Identify which cell holds the provided text, then report its (x, y) central coordinate. 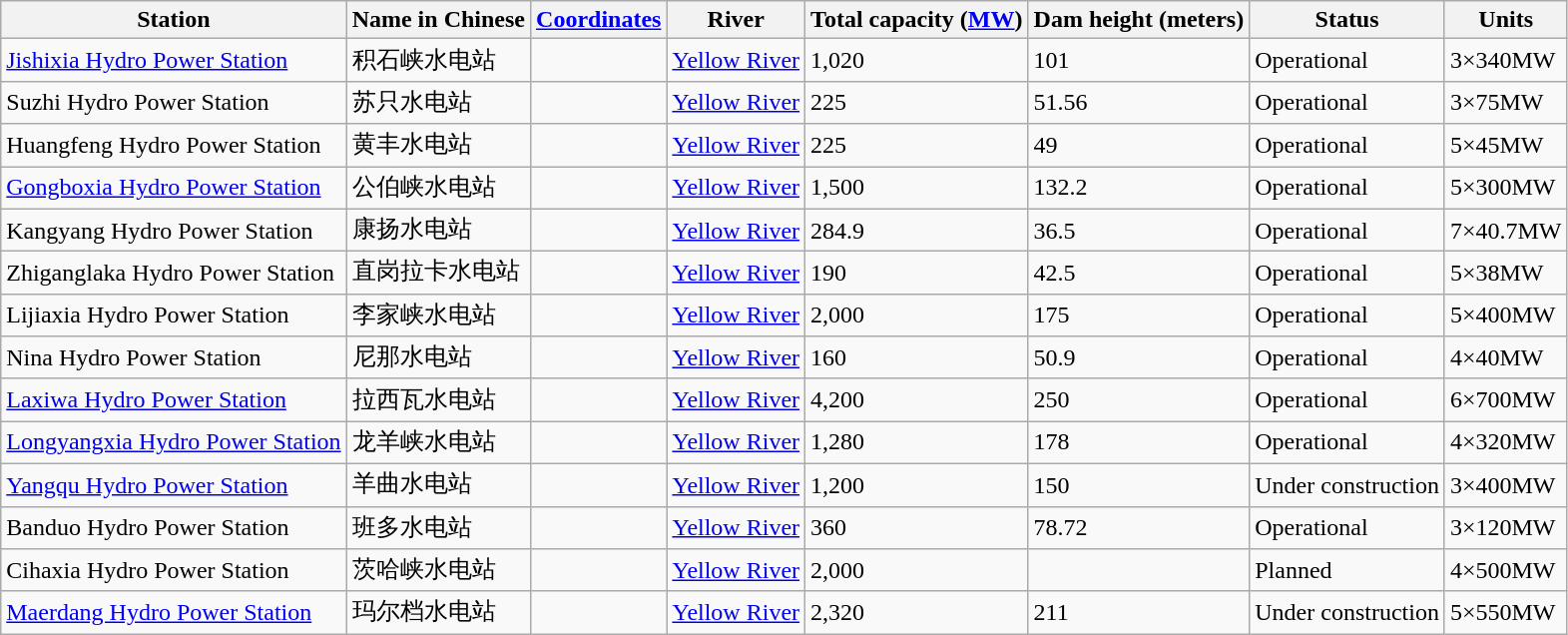
49 (1139, 146)
150 (1139, 485)
5×400MW (1505, 316)
Yangqu Hydro Power Station (174, 485)
3×120MW (1505, 527)
3×340MW (1505, 60)
Name in Chinese (438, 20)
7×40.7MW (1505, 230)
Kangyang Hydro Power Station (174, 230)
Units (1505, 20)
3×400MW (1505, 485)
茨哈峡水电站 (438, 571)
Station (174, 20)
3×75MW (1505, 102)
1,500 (917, 188)
1,200 (917, 485)
Coordinates (599, 20)
175 (1139, 316)
康扬水电站 (438, 230)
5×300MW (1505, 188)
Suzhi Hydro Power Station (174, 102)
Gongboxia Hydro Power Station (174, 188)
360 (917, 527)
160 (917, 357)
211 (1139, 613)
78.72 (1139, 527)
Lijiaxia Hydro Power Station (174, 316)
2,320 (917, 613)
Planned (1347, 571)
班多水电站 (438, 527)
5×45MW (1505, 146)
250 (1139, 399)
李家峡水电站 (438, 316)
42.5 (1139, 274)
284.9 (917, 230)
Huangfeng Hydro Power Station (174, 146)
Longyangxia Hydro Power Station (174, 443)
190 (917, 274)
4×40MW (1505, 357)
1,020 (917, 60)
Status (1347, 20)
Jishixia Hydro Power Station (174, 60)
36.5 (1139, 230)
苏只水电站 (438, 102)
5×38MW (1505, 274)
积石峡水电站 (438, 60)
龙羊峡水电站 (438, 443)
Nina Hydro Power Station (174, 357)
6×700MW (1505, 399)
尼那水电站 (438, 357)
4×500MW (1505, 571)
101 (1139, 60)
直岗拉卡水电站 (438, 274)
Dam height (meters) (1139, 20)
玛尔档水电站 (438, 613)
4,200 (917, 399)
拉西瓦水电站 (438, 399)
羊曲水电站 (438, 485)
51.56 (1139, 102)
1,280 (917, 443)
5×550MW (1505, 613)
黄丰水电站 (438, 146)
公伯峡水电站 (438, 188)
Cihaxia Hydro Power Station (174, 571)
178 (1139, 443)
Total capacity (MW) (917, 20)
Laxiwa Hydro Power Station (174, 399)
132.2 (1139, 188)
50.9 (1139, 357)
River (737, 20)
4×320MW (1505, 443)
Zhiganglaka Hydro Power Station (174, 274)
Maerdang Hydro Power Station (174, 613)
Banduo Hydro Power Station (174, 527)
